Locate the cell with the specified text and output its (x, y) center coordinate. 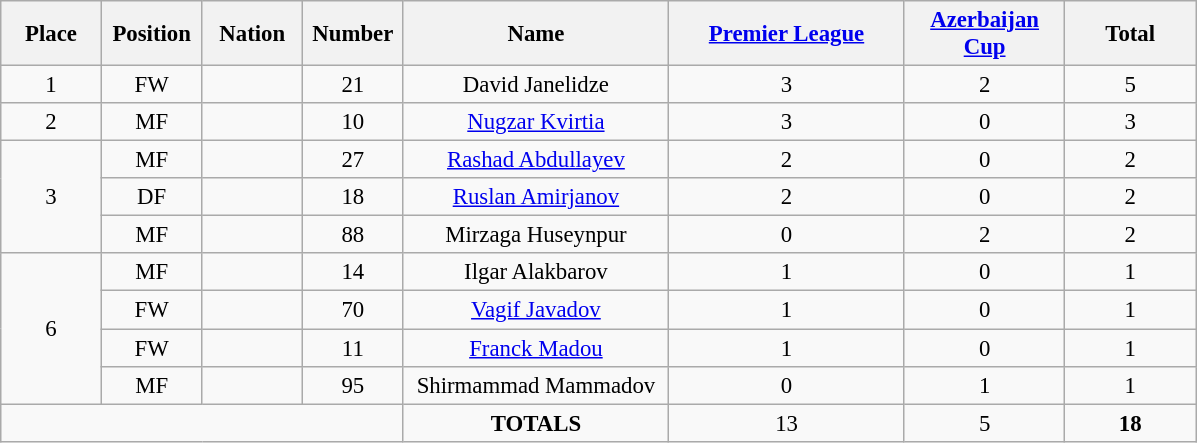
6 (52, 329)
Ruslan Amirjanov (536, 197)
Number (354, 34)
Nugzar Kvirtia (536, 122)
Rashad Abdullayev (536, 160)
70 (354, 310)
Azerbaijan Cup (984, 34)
Total (1130, 34)
Ilgar Alakbarov (536, 273)
Nation (252, 34)
Vagif Javadov (536, 310)
Shirmammad Mammadov (536, 385)
Place (52, 34)
21 (354, 85)
DF (152, 197)
Mirzaga Huseynpur (536, 235)
Name (536, 34)
11 (354, 348)
14 (354, 273)
88 (354, 235)
13 (787, 423)
David Janelidze (536, 85)
27 (354, 160)
Position (152, 34)
TOTALS (536, 423)
95 (354, 385)
10 (354, 122)
Premier League (787, 34)
Franck Madou (536, 348)
